Identify which cell holds the provided text, then report its (X, Y) central coordinate. 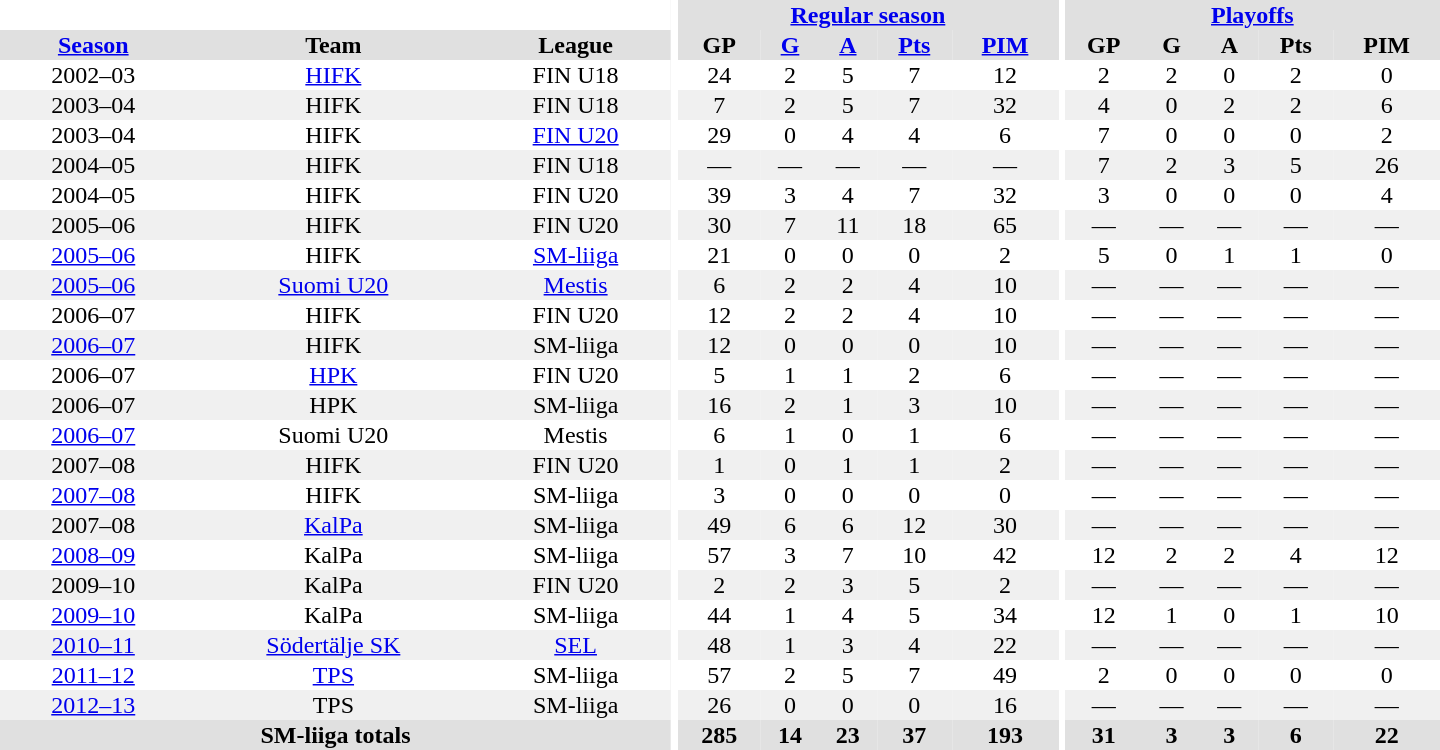
2002–03 (94, 75)
2012–13 (94, 705)
42 (1005, 555)
Team (334, 45)
48 (719, 645)
Playoffs (1252, 15)
44 (719, 615)
League (576, 45)
23 (848, 735)
18 (914, 225)
SM-liiga totals (336, 735)
37 (914, 735)
2011–12 (94, 675)
193 (1005, 735)
34 (1005, 615)
65 (1005, 225)
2008–09 (94, 555)
31 (1104, 735)
21 (719, 255)
29 (719, 135)
24 (719, 75)
14 (790, 735)
SEL (576, 645)
39 (719, 195)
11 (848, 225)
Regular season (868, 15)
Södertälje SK (334, 645)
Season (94, 45)
2010–11 (94, 645)
285 (719, 735)
